Search for the cell housing the specified text and yield its [X, Y] center coordinate. 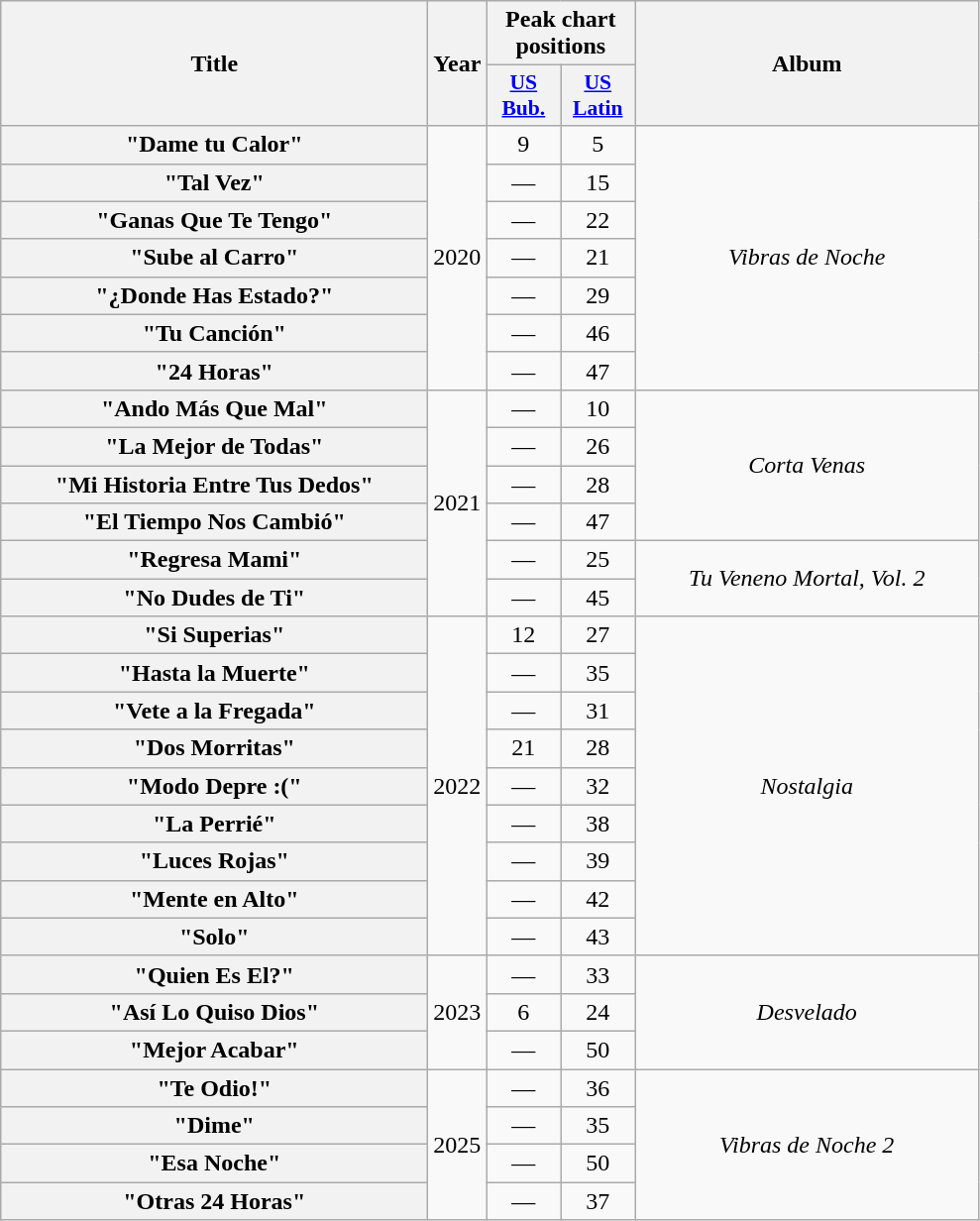
9 [523, 145]
38 [599, 824]
"Mejor Acabar" [214, 1050]
5 [599, 145]
"Si Superias" [214, 635]
43 [599, 937]
22 [599, 220]
"Dame tu Calor" [214, 145]
33 [599, 974]
2020 [458, 258]
Corta Venas [807, 465]
"Ganas Que Te Tengo" [214, 220]
"Modo Depre :(" [214, 786]
"La Mejor de Todas" [214, 446]
Album [807, 63]
25 [599, 560]
"No Dudes de Ti" [214, 598]
Tu Veneno Mortal, Vol. 2 [807, 579]
"Solo" [214, 937]
Vibras de Noche 2 [807, 1144]
"Te Odio!" [214, 1087]
42 [599, 899]
"El Tiempo Nos Cambió" [214, 522]
29 [599, 295]
"Tu Canción" [214, 333]
"Vete a la Fregada" [214, 711]
Year [458, 63]
"24 Horas" [214, 371]
10 [599, 408]
"Dime" [214, 1126]
"Regresa Mami" [214, 560]
31 [599, 711]
36 [599, 1087]
24 [599, 1012]
2025 [458, 1144]
"Luces Rojas" [214, 861]
"Así Lo Quiso Dios" [214, 1012]
"Quien Es El?" [214, 974]
2022 [458, 787]
Vibras de Noche [807, 258]
"Ando Más Que Mal" [214, 408]
"¿Donde Has Estado?" [214, 295]
USBub. [523, 95]
Nostalgia [807, 787]
"Mente en Alto" [214, 899]
12 [523, 635]
"Tal Vez" [214, 182]
"Otras 24 Horas" [214, 1201]
46 [599, 333]
32 [599, 786]
37 [599, 1201]
15 [599, 182]
6 [523, 1012]
26 [599, 446]
2023 [458, 1012]
2021 [458, 502]
Peak chart positions [561, 34]
Title [214, 63]
"Dos Morritas" [214, 748]
Desvelado [807, 1012]
45 [599, 598]
39 [599, 861]
"Hasta la Muerte" [214, 673]
27 [599, 635]
"Sube al Carro" [214, 258]
"Mi Historia Entre Tus Dedos" [214, 485]
"Esa Noche" [214, 1164]
"La Perrié" [214, 824]
USLatin [599, 95]
